Output the [x, y] coordinate of the center of the cell containing the given text.  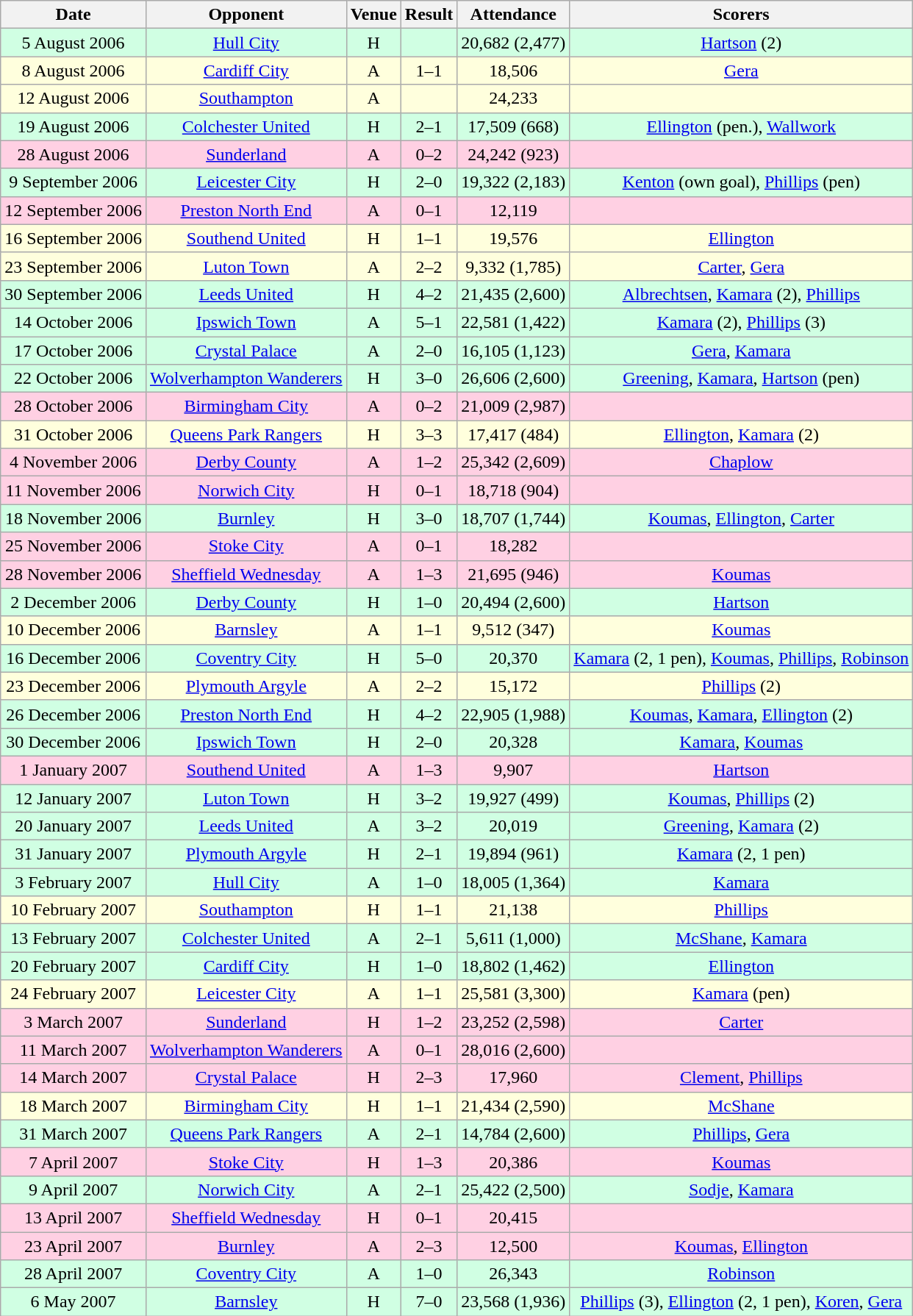
18,005 (1,364) [513, 882]
19,322 (2,183) [513, 182]
31 March 2007 [74, 1134]
5–1 [429, 322]
10 December 2006 [74, 630]
20,019 [513, 826]
21,435 (2,600) [513, 294]
9,332 (1,785) [513, 266]
Kenton (own goal), Phillips (pen) [741, 182]
28 November 2006 [74, 574]
Ellington (pen.), Wallwork [741, 126]
Opponent [246, 15]
Chaplow [741, 462]
5–0 [429, 658]
Koumas, Ellington [741, 1246]
25,342 (2,609) [513, 462]
10 February 2007 [74, 910]
12 August 2006 [74, 99]
16 September 2006 [74, 238]
15,172 [513, 686]
Kamara (2, 1 pen), Koumas, Phillips, Robinson [741, 658]
20,370 [513, 658]
7–0 [429, 1302]
Gera, Kamara [741, 351]
3–3 [429, 435]
12 January 2007 [74, 798]
Carter [741, 1022]
17,960 [513, 1078]
Clement, Phillips [741, 1078]
14,784 (2,600) [513, 1134]
Scorers [741, 15]
16 December 2006 [74, 658]
20 February 2007 [74, 966]
Date [74, 15]
9,907 [513, 770]
19,927 (499) [513, 798]
Carter, Gera [741, 266]
17,509 (668) [513, 126]
26,343 [513, 1274]
Albrechtsen, Kamara (2), Phillips [741, 294]
12,119 [513, 210]
31 October 2006 [74, 435]
Phillips (3), Ellington (2, 1 pen), Koren, Gera [741, 1302]
22,905 (1,988) [513, 714]
12,500 [513, 1246]
18 March 2007 [74, 1106]
Koumas, Phillips (2) [741, 798]
17,417 (484) [513, 435]
McShane, Kamara [741, 938]
9 September 2006 [74, 182]
Hartson (2) [741, 43]
13 February 2007 [74, 938]
24,242 (923) [513, 154]
30 December 2006 [74, 742]
18 November 2006 [74, 518]
Kamara, Koumas [741, 742]
23 September 2006 [74, 266]
28 August 2006 [74, 154]
3 March 2007 [74, 1022]
13 April 2007 [74, 1217]
9,512 (347) [513, 630]
14 March 2007 [74, 1078]
21,138 [513, 910]
Phillips, Gera [741, 1134]
23,252 (2,598) [513, 1022]
8 August 2006 [74, 71]
31 January 2007 [74, 854]
20,386 [513, 1162]
Greening, Kamara, Hartson (pen) [741, 379]
3 February 2007 [74, 882]
1 January 2007 [74, 770]
18,802 (1,462) [513, 966]
6 May 2007 [74, 1302]
23 April 2007 [74, 1246]
28,016 (2,600) [513, 1050]
9 April 2007 [74, 1190]
Phillips (2) [741, 686]
21,434 (2,590) [513, 1106]
28 October 2006 [74, 407]
2 December 2006 [74, 602]
Phillips [741, 910]
Ellington, Kamara (2) [741, 435]
23 December 2006 [74, 686]
24 February 2007 [74, 994]
16,105 (1,123) [513, 351]
McShane [741, 1106]
17 October 2006 [74, 351]
22 October 2006 [74, 379]
Gera [741, 71]
Greening, Kamara (2) [741, 826]
20 January 2007 [74, 826]
20,494 (2,600) [513, 602]
Sodje, Kamara [741, 1190]
20,328 [513, 742]
20,415 [513, 1217]
19,576 [513, 238]
Kamara (pen) [741, 994]
Kamara (2), Phillips (3) [741, 322]
Koumas, Ellington, Carter [741, 518]
4 November 2006 [74, 462]
22,581 (1,422) [513, 322]
25 November 2006 [74, 546]
28 April 2007 [74, 1274]
5,611 (1,000) [513, 938]
11 November 2006 [74, 490]
18,707 (1,744) [513, 518]
Attendance [513, 15]
18,506 [513, 71]
26,606 (2,600) [513, 379]
Venue [373, 15]
25,581 (3,300) [513, 994]
20,682 (2,477) [513, 43]
Kamara [741, 882]
18,718 (904) [513, 490]
12 September 2006 [74, 210]
18,282 [513, 546]
Result [429, 15]
11 March 2007 [74, 1050]
25,422 (2,500) [513, 1190]
19 August 2006 [74, 126]
26 December 2006 [74, 714]
21,695 (946) [513, 574]
Koumas, Kamara, Ellington (2) [741, 714]
30 September 2006 [74, 294]
24,233 [513, 99]
14 October 2006 [74, 322]
5 August 2006 [74, 43]
23,568 (1,936) [513, 1302]
Robinson [741, 1274]
7 April 2007 [74, 1162]
Kamara (2, 1 pen) [741, 854]
19,894 (961) [513, 854]
21,009 (2,987) [513, 407]
